Scan for the cell matching the given text and deliver its [X, Y] coordinate at center. 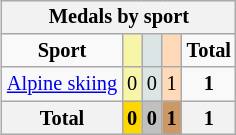
Sport [62, 51]
Medals by sport [119, 17]
Alpine skiing [62, 84]
